Provide the [X, Y] coordinate of the cell's center where the given text is located.  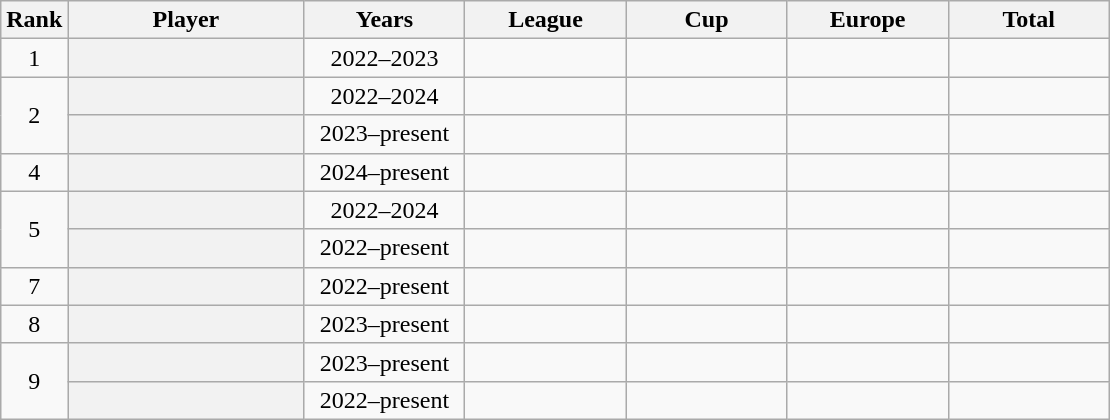
4 [34, 172]
9 [34, 381]
8 [34, 324]
Total [1028, 20]
1 [34, 58]
2022–2023 [384, 58]
2 [34, 115]
Europe [868, 20]
5 [34, 229]
Cup [706, 20]
7 [34, 286]
League [546, 20]
2024–present [384, 172]
Rank [34, 20]
Years [384, 20]
Player [186, 20]
